Return the (x, y) coordinate for the center point of the cell that contains the specified text.  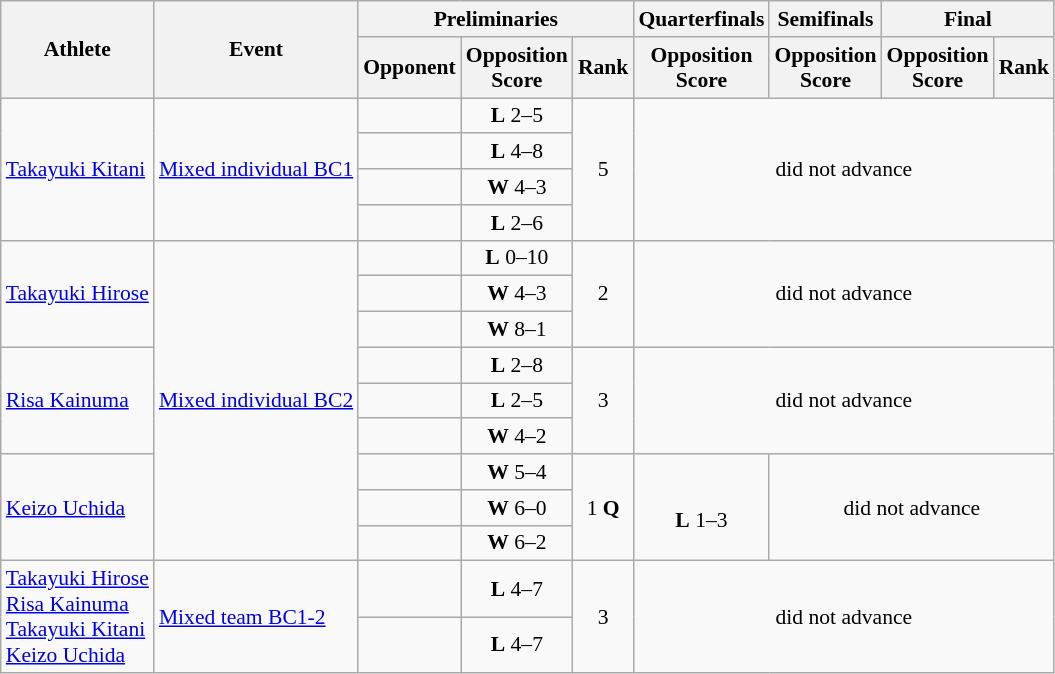
Takayuki Hirose Risa Kainuma Takayuki Kitani Keizo Uchida (78, 617)
L 4–8 (517, 152)
Mixed team BC1-2 (256, 617)
W 4–2 (517, 437)
5 (604, 169)
Keizo Uchida (78, 508)
Final (968, 19)
L 2–6 (517, 223)
W 6–2 (517, 543)
Risa Kainuma (78, 400)
1 Q (604, 508)
Semifinals (825, 19)
W 8–1 (517, 330)
W 5–4 (517, 472)
L 2–8 (517, 365)
L 0–10 (517, 258)
Mixed individual BC2 (256, 400)
Takayuki Kitani (78, 169)
Mixed individual BC1 (256, 169)
Takayuki Hirose (78, 294)
W 6–0 (517, 508)
Quarterfinals (701, 19)
L 1–3 (701, 508)
Opponent (410, 68)
Preliminaries (496, 19)
Event (256, 50)
Athlete (78, 50)
2 (604, 294)
